Locate the cell with the specified text and output its [x, y] center coordinate. 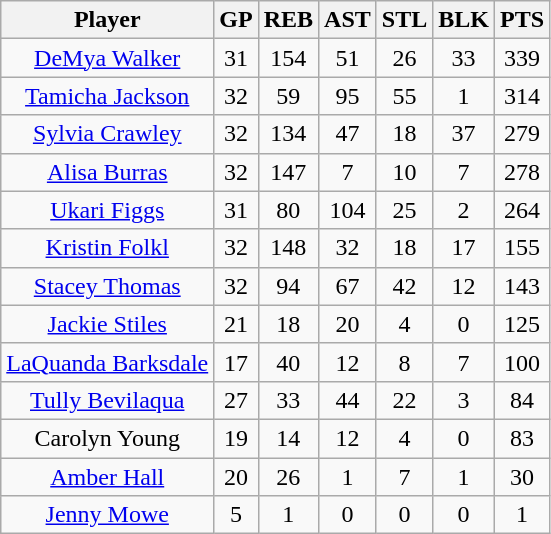
94 [288, 286]
155 [522, 248]
40 [288, 362]
AST [348, 20]
Ukari Figgs [108, 210]
148 [288, 248]
51 [348, 58]
19 [236, 438]
279 [522, 134]
55 [404, 96]
Jackie Stiles [108, 324]
278 [522, 172]
Kristin Folkl [108, 248]
10 [404, 172]
Player [108, 20]
DeMya Walker [108, 58]
25 [404, 210]
44 [348, 400]
154 [288, 58]
27 [236, 400]
147 [288, 172]
8 [404, 362]
83 [522, 438]
264 [522, 210]
134 [288, 134]
30 [522, 477]
21 [236, 324]
339 [522, 58]
84 [522, 400]
BLK [464, 20]
22 [404, 400]
42 [404, 286]
314 [522, 96]
Tamicha Jackson [108, 96]
100 [522, 362]
Alisa Burras [108, 172]
PTS [522, 20]
REB [288, 20]
67 [348, 286]
104 [348, 210]
3 [464, 400]
Amber Hall [108, 477]
47 [348, 134]
Tully Bevilaqua [108, 400]
14 [288, 438]
STL [404, 20]
5 [236, 515]
LaQuanda Barksdale [108, 362]
95 [348, 96]
143 [522, 286]
GP [236, 20]
80 [288, 210]
59 [288, 96]
125 [522, 324]
Sylvia Crawley [108, 134]
Carolyn Young [108, 438]
Stacey Thomas [108, 286]
37 [464, 134]
2 [464, 210]
Jenny Mowe [108, 515]
